Output the (x, y) coordinate of the center of the cell containing the given text.  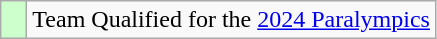
Team Qualified for the 2024 Paralympics (232, 20)
